Locate the cell with the specified text and output its [x, y] center coordinate. 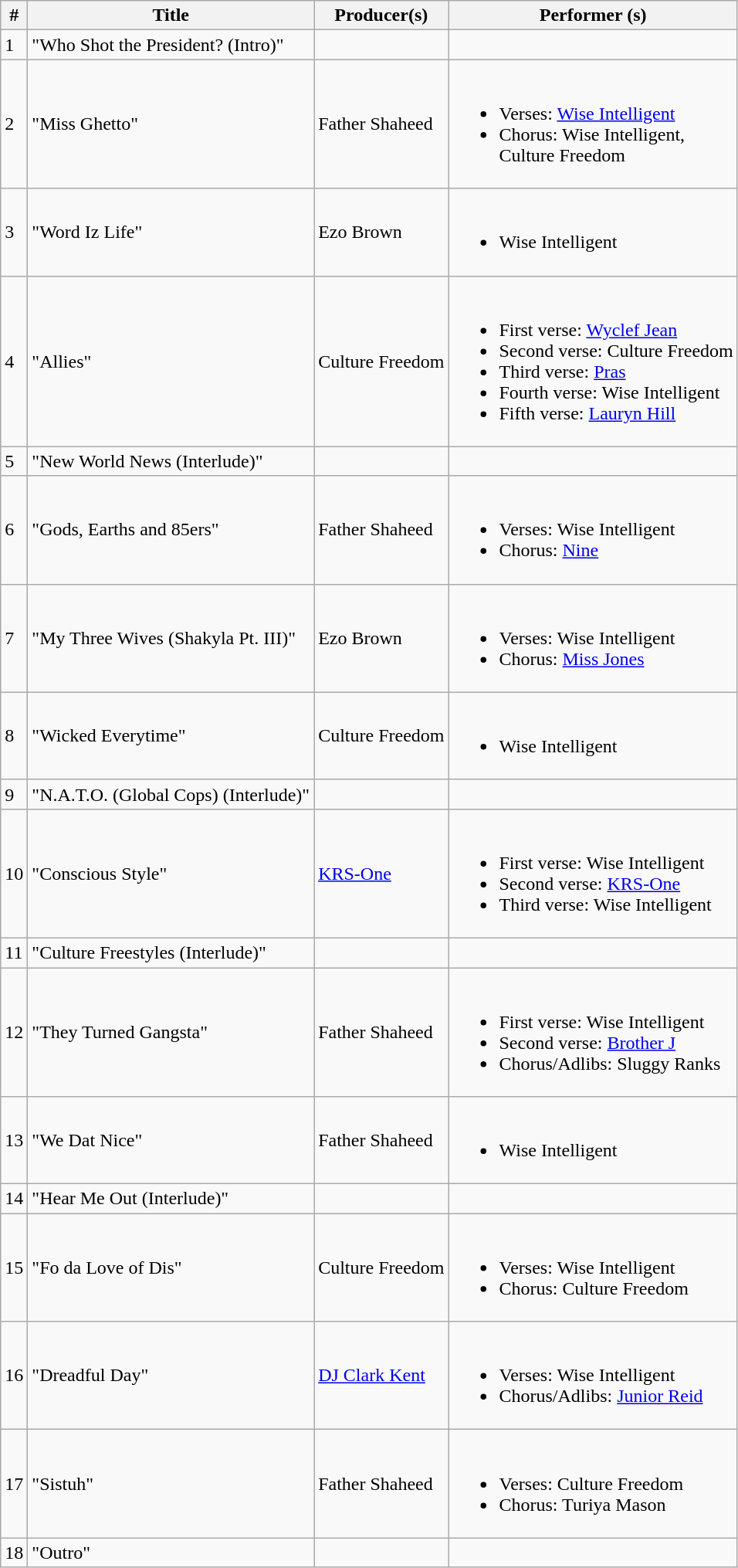
"Hear Me Out (Interlude)" [171, 1199]
# [14, 15]
"Word Iz Life" [171, 232]
"Fo da Love of Dis" [171, 1268]
8 [14, 735]
14 [14, 1199]
6 [14, 530]
"They Turned Gangsta" [171, 1032]
"Wicked Everytime" [171, 735]
16 [14, 1376]
Verses: Wise IntelligentChorus: Culture Freedom [593, 1268]
17 [14, 1484]
11 [14, 952]
18 [14, 1553]
15 [14, 1268]
"Conscious Style" [171, 873]
"Miss Ghetto" [171, 124]
Verses: Culture FreedomChorus: Turiya Mason [593, 1484]
Verses: Wise IntelligentChorus: Wise Intelligent,Culture Freedom [593, 124]
1 [14, 45]
"Who Shot the President? (Intro)" [171, 45]
4 [14, 361]
Producer(s) [381, 15]
"Sistuh" [171, 1484]
First verse: Wise IntelligentSecond verse: Brother JChorus/Adlibs: Sluggy Ranks [593, 1032]
2 [14, 124]
"Allies" [171, 361]
"We Dat Nice" [171, 1140]
Verses: Wise IntelligentChorus/Adlibs: Junior Reid [593, 1376]
"Gods, Earths and 85ers" [171, 530]
3 [14, 232]
"Dreadful Day" [171, 1376]
First verse: Wise IntelligentSecond verse: KRS-OneThird verse: Wise Intelligent [593, 873]
First verse: Wyclef JeanSecond verse: Culture FreedomThird verse: PrasFourth verse: Wise IntelligentFifth verse: Lauryn Hill [593, 361]
10 [14, 873]
Performer (s) [593, 15]
"New World News (Interlude)" [171, 461]
DJ Clark Kent [381, 1376]
12 [14, 1032]
"My Three Wives (Shakyla Pt. III)" [171, 638]
"N.A.T.O. (Global Cops) (Interlude)" [171, 794]
9 [14, 794]
Verses: Wise IntelligentChorus: Nine [593, 530]
KRS-One [381, 873]
"Culture Freestyles (Interlude)" [171, 952]
7 [14, 638]
Verses: Wise IntelligentChorus: Miss Jones [593, 638]
5 [14, 461]
"Outro" [171, 1553]
13 [14, 1140]
Title [171, 15]
